Return the (X, Y) coordinate for the center point of the cell that contains the specified text.  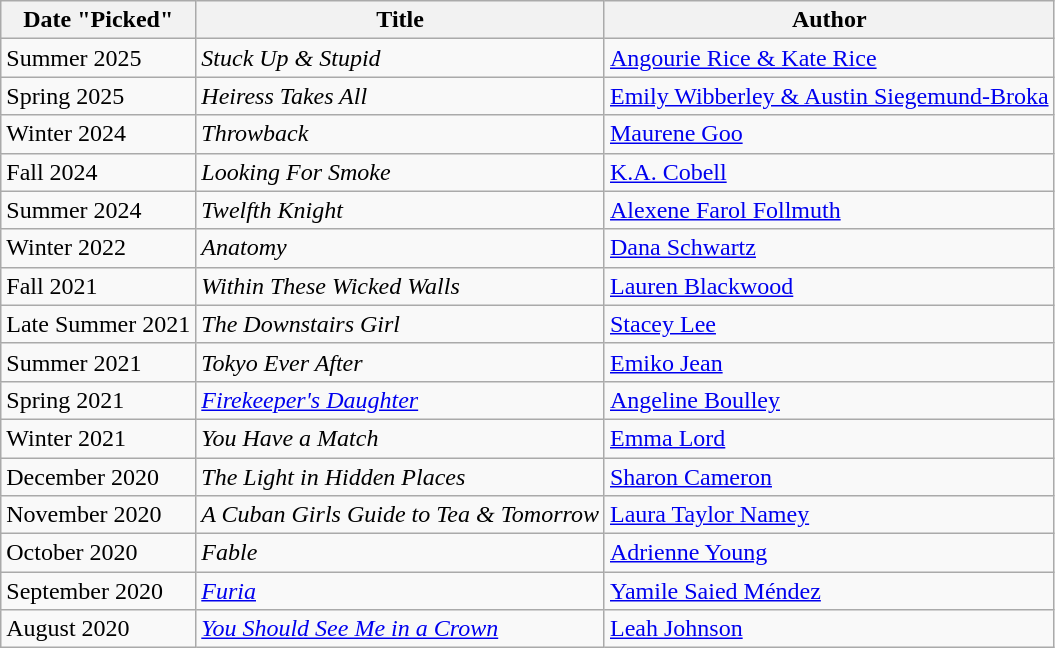
Furia (400, 591)
Twelfth Knight (400, 210)
Emiko Jean (829, 362)
Anatomy (400, 248)
Within These Wicked Walls (400, 286)
Alexene Farol Follmuth (829, 210)
Winter 2024 (98, 134)
The Light in Hidden Places (400, 477)
Yamile Saied Méndez (829, 591)
Looking For Smoke (400, 172)
Dana Schwartz (829, 248)
Summer 2021 (98, 362)
Date "Picked" (98, 20)
K.A. Cobell (829, 172)
Fable (400, 553)
A Cuban Girls Guide to Tea & Tomorrow (400, 515)
November 2020 (98, 515)
Tokyo Ever After (400, 362)
Winter 2021 (98, 438)
December 2020 (98, 477)
Summer 2024 (98, 210)
Late Summer 2021 (98, 324)
Maurene Goo (829, 134)
Heiress Takes All (400, 96)
Firekeeper's Daughter (400, 400)
Adrienne Young (829, 553)
Winter 2022 (98, 248)
Spring 2021 (98, 400)
September 2020 (98, 591)
Lauren Blackwood (829, 286)
Emily Wibberley & Austin Siegemund-Broka (829, 96)
Summer 2025 (98, 58)
Sharon Cameron (829, 477)
Emma Lord (829, 438)
Title (400, 20)
Throwback (400, 134)
Laura Taylor Namey (829, 515)
Angourie Rice & Kate Rice (829, 58)
August 2020 (98, 629)
The Downstairs Girl (400, 324)
Spring 2025 (98, 96)
Stacey Lee (829, 324)
October 2020 (98, 553)
Stuck Up & Stupid (400, 58)
Author (829, 20)
Fall 2024 (98, 172)
Angeline Boulley (829, 400)
Fall 2021 (98, 286)
You Should See Me in a Crown (400, 629)
You Have a Match (400, 438)
Leah Johnson (829, 629)
